Scan for the cell matching the given text and deliver its [X, Y] coordinate at center. 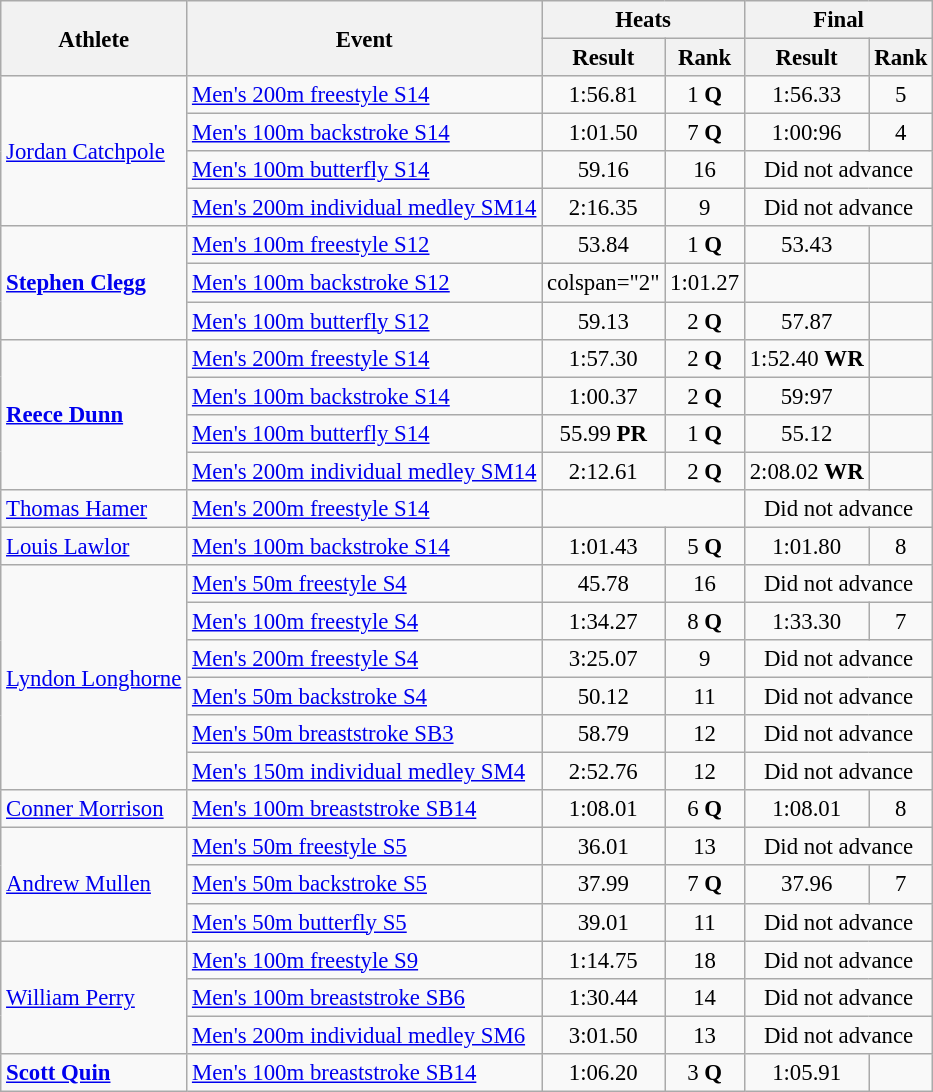
2:52.76 [604, 772]
8 Q [705, 621]
1:52.40 WR [806, 358]
Men's 150m individual medley SM4 [364, 772]
Men's 50m freestyle S4 [364, 584]
Men's 200m individual medley SM6 [364, 1035]
37.96 [806, 885]
Final [838, 20]
Men's 100m breaststroke SB6 [364, 997]
50.12 [604, 697]
1:14.75 [604, 960]
Louis Lawlor [94, 546]
1:00:96 [806, 133]
Men's 50m breaststroke SB3 [364, 734]
3:25.07 [604, 659]
1:06.20 [604, 1073]
2:08.02 WR [806, 471]
3:01.50 [604, 1035]
14 [705, 997]
53.84 [604, 245]
Heats [644, 20]
colspan="2" [604, 283]
55.12 [806, 433]
5 Q [705, 546]
3 Q [705, 1073]
37.99 [604, 885]
2:12.61 [604, 471]
1:57.30 [604, 358]
Men's 100m freestyle S4 [364, 621]
Andrew Mullen [94, 884]
Men's 100m freestyle S9 [364, 960]
Men's 50m backstroke S5 [364, 885]
1:33.30 [806, 621]
58.79 [604, 734]
59:97 [806, 396]
1:01.43 [604, 546]
Stephen Clegg [94, 282]
Event [364, 38]
59.13 [604, 321]
Lyndon Longhorne [94, 678]
Men's 100m freestyle S12 [364, 245]
1:00.37 [604, 396]
1:01.27 [705, 283]
Men's 50m backstroke S4 [364, 697]
1:01.80 [806, 546]
Men's 50m freestyle S5 [364, 847]
Men's 100m backstroke S12 [364, 283]
55.99 PR [604, 433]
Conner Morrison [94, 809]
6 Q [705, 809]
1:01.50 [604, 133]
4 [901, 133]
39.01 [604, 922]
1:05.91 [806, 1073]
18 [705, 960]
Jordan Catchpole [94, 151]
Men's 100m butterfly S12 [364, 321]
Thomas Hamer [94, 509]
36.01 [604, 847]
5 [901, 95]
59.16 [604, 170]
2:16.35 [604, 208]
1:56.33 [806, 95]
Athlete [94, 38]
William Perry [94, 998]
Scott Quin [94, 1073]
53.43 [806, 245]
1:56.81 [604, 95]
1:30.44 [604, 997]
Reece Dunn [94, 414]
Men's 50m butterfly S5 [364, 922]
1:34.27 [604, 621]
45.78 [604, 584]
Men's 200m freestyle S4 [364, 659]
57.87 [806, 321]
